Output the (x, y) coordinate of the center of the cell containing the given text.  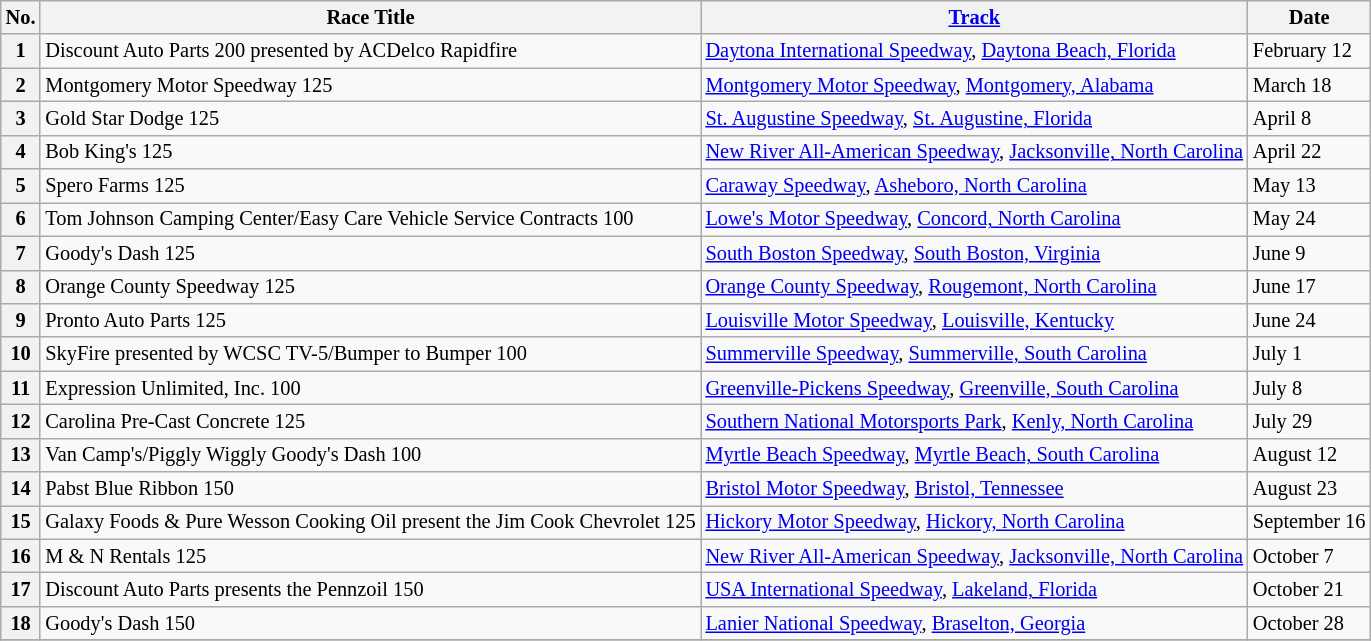
Galaxy Foods & Pure Wesson Cooking Oil present the Jim Cook Chevrolet 125 (370, 522)
USA International Speedway, Lakeland, Florida (974, 589)
1 (21, 51)
Track (974, 17)
Gold Star Dodge 125 (370, 118)
10 (21, 354)
March 18 (1309, 85)
July 8 (1309, 388)
Tom Johnson Camping Center/Easy Care Vehicle Service Contracts 100 (370, 219)
7 (21, 253)
October 21 (1309, 589)
Daytona International Speedway, Daytona Beach, Florida (974, 51)
South Boston Speedway, South Boston, Virginia (974, 253)
Montgomery Motor Speedway, Montgomery, Alabama (974, 85)
SkyFire presented by WCSC TV-5/Bumper to Bumper 100 (370, 354)
April 8 (1309, 118)
June 17 (1309, 287)
Lanier National Speedway, Braselton, Georgia (974, 623)
Orange County Speedway, Rougemont, North Carolina (974, 287)
April 22 (1309, 152)
3 (21, 118)
Pabst Blue Ribbon 150 (370, 489)
16 (21, 556)
August 12 (1309, 455)
Lowe's Motor Speedway, Concord, North Carolina (974, 219)
May 24 (1309, 219)
February 12 (1309, 51)
17 (21, 589)
June 24 (1309, 320)
Goody's Dash 150 (370, 623)
Spero Farms 125 (370, 186)
Summerville Speedway, Summerville, South Carolina (974, 354)
Greenville-Pickens Speedway, Greenville, South Carolina (974, 388)
September 16 (1309, 522)
15 (21, 522)
Discount Auto Parts presents the Pennzoil 150 (370, 589)
July 1 (1309, 354)
August 23 (1309, 489)
18 (21, 623)
5 (21, 186)
Montgomery Motor Speedway 125 (370, 85)
Southern National Motorsports Park, Kenly, North Carolina (974, 421)
11 (21, 388)
Bristol Motor Speedway, Bristol, Tennessee (974, 489)
July 29 (1309, 421)
Orange County Speedway 125 (370, 287)
2 (21, 85)
Hickory Motor Speedway, Hickory, North Carolina (974, 522)
Date (1309, 17)
No. (21, 17)
Discount Auto Parts 200 presented by ACDelco Rapidfire (370, 51)
8 (21, 287)
6 (21, 219)
Myrtle Beach Speedway, Myrtle Beach, South Carolina (974, 455)
Caraway Speedway, Asheboro, North Carolina (974, 186)
Louisville Motor Speedway, Louisville, Kentucky (974, 320)
Bob King's 125 (370, 152)
14 (21, 489)
October 7 (1309, 556)
Carolina Pre-Cast Concrete 125 (370, 421)
Expression Unlimited, Inc. 100 (370, 388)
Pronto Auto Parts 125 (370, 320)
Race Title (370, 17)
Goody's Dash 125 (370, 253)
St. Augustine Speedway, St. Augustine, Florida (974, 118)
June 9 (1309, 253)
4 (21, 152)
October 28 (1309, 623)
13 (21, 455)
9 (21, 320)
12 (21, 421)
M & N Rentals 125 (370, 556)
May 13 (1309, 186)
Van Camp's/Piggly Wiggly Goody's Dash 100 (370, 455)
